Search for the cell housing the specified text and yield its (x, y) center coordinate. 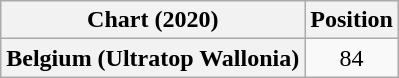
84 (352, 58)
Belgium (Ultratop Wallonia) (153, 58)
Chart (2020) (153, 20)
Position (352, 20)
